Scan for the cell matching the given text and deliver its (X, Y) coordinate at center. 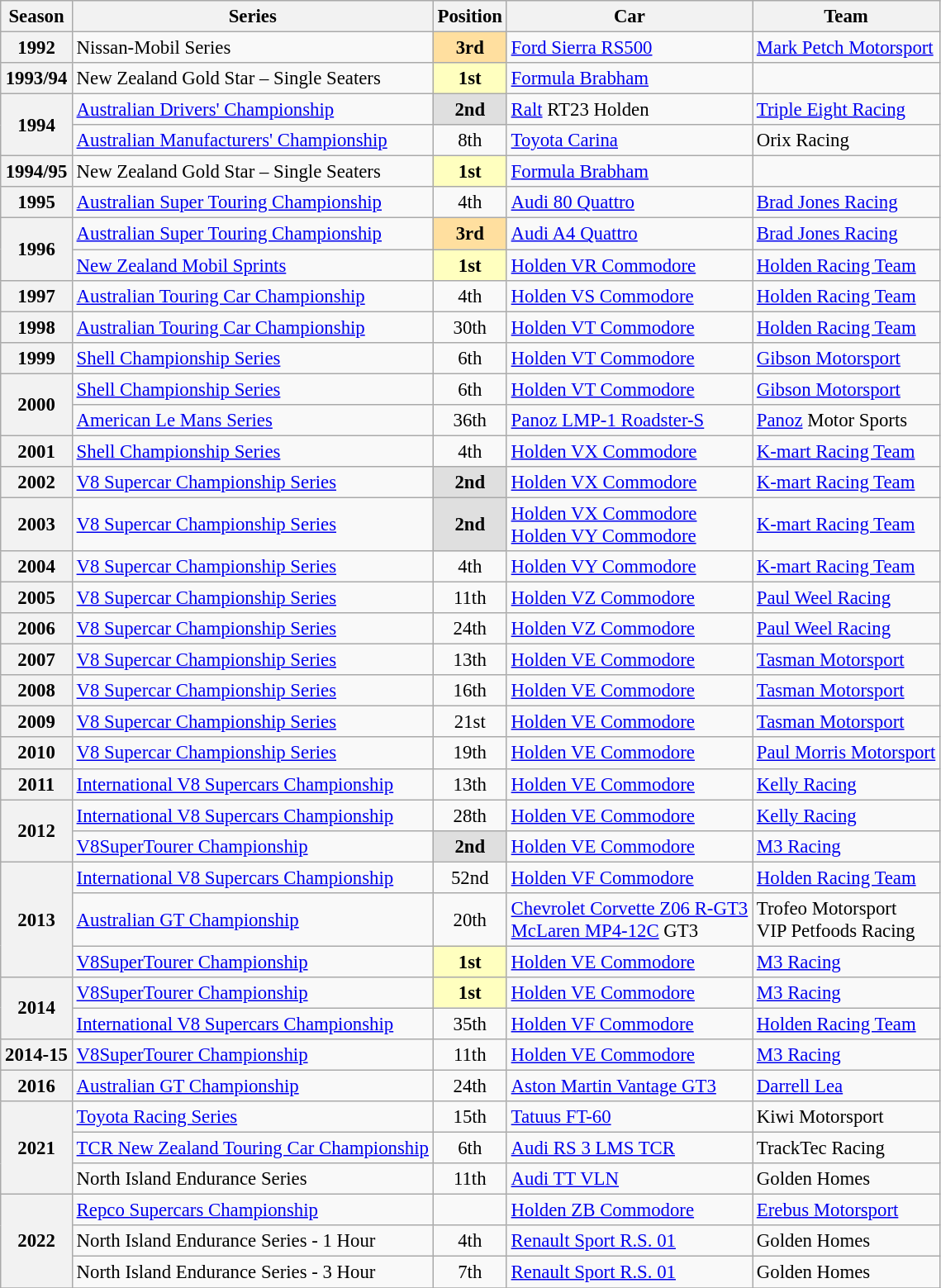
21st (469, 722)
1999 (36, 358)
Aston Martin Vantage GT3 (630, 1086)
Erebus Motorsport (846, 1210)
TCR New Zealand Touring Car Championship (253, 1148)
Ford Sierra RS500 (630, 48)
2004 (36, 567)
2016 (36, 1086)
8th (469, 140)
35th (469, 1024)
1993/94 (36, 78)
1997 (36, 296)
Chevrolet Corvette Z06 R-GT3McLaren MP4-12C GT3 (630, 920)
1992 (36, 48)
2022 (36, 1241)
Car (630, 17)
15th (469, 1117)
Ralt RT23 Holden (630, 110)
2001 (36, 451)
2010 (36, 753)
Holden VR Commodore (630, 265)
Holden ZB Commodore (630, 1210)
Repco Supercars Championship (253, 1210)
Holden VX CommodoreHolden VY Commodore (630, 524)
2005 (36, 598)
Orix Racing (846, 140)
52nd (469, 877)
19th (469, 753)
36th (469, 421)
20th (469, 920)
2007 (36, 660)
1998 (36, 327)
Team (846, 17)
Audi A4 Quattro (630, 234)
Panoz Motor Sports (846, 421)
16th (469, 691)
2008 (36, 691)
Toyota Racing Series (253, 1117)
North Island Endurance Series - 3 Hour (253, 1272)
30th (469, 327)
Holden VY Commodore (630, 567)
1994 (36, 126)
Position (469, 17)
Mark Petch Motorsport (846, 48)
North Island Endurance Series (253, 1179)
2002 (36, 482)
2014 (36, 1008)
2011 (36, 784)
2009 (36, 722)
Darrell Lea (846, 1086)
7th (469, 1272)
2006 (36, 629)
2003 (36, 524)
TrackTec Racing (846, 1148)
1995 (36, 202)
2012 (36, 831)
2000 (36, 405)
Panoz LMP-1 Roadster-S (630, 421)
2014-15 (36, 1055)
Trofeo MotorsportVIP Petfoods Racing (846, 920)
1996 (36, 250)
Season (36, 17)
28th (469, 815)
North Island Endurance Series - 1 Hour (253, 1242)
Audi TT VLN (630, 1179)
New Zealand Mobil Sprints (253, 265)
American Le Mans Series (253, 421)
Series (253, 17)
2013 (36, 920)
Triple Eight Racing (846, 110)
Tatuus FT-60 (630, 1117)
Australian Manufacturers' Championship (253, 140)
Audi 80 Quattro (630, 202)
Nissan-Mobil Series (253, 48)
Australian Drivers' Championship (253, 110)
Kiwi Motorsport (846, 1117)
Paul Morris Motorsport (846, 753)
2021 (36, 1148)
Holden VS Commodore (630, 296)
1994/95 (36, 172)
Toyota Carina (630, 140)
Audi RS 3 LMS TCR (630, 1148)
